Extract the (X, Y) coordinate from the center of the cell holding the provided text.  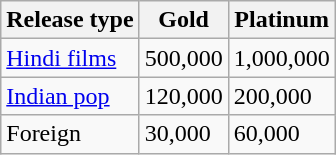
200,000 (282, 96)
Hindi films (70, 58)
1,000,000 (282, 58)
Indian pop (70, 96)
Platinum (282, 20)
Foreign (70, 134)
120,000 (184, 96)
Gold (184, 20)
60,000 (282, 134)
30,000 (184, 134)
500,000 (184, 58)
Release type (70, 20)
